Search for the cell housing the specified text and yield its [X, Y] center coordinate. 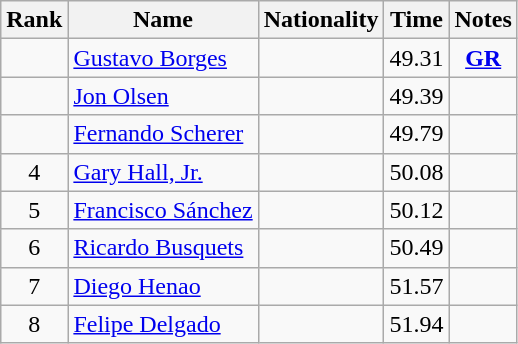
49.31 [416, 58]
Gustavo Borges [163, 58]
Notes [483, 20]
Name [163, 20]
7 [34, 286]
Rank [34, 20]
49.79 [416, 134]
50.49 [416, 248]
Jon Olsen [163, 96]
GR [483, 58]
Nationality [321, 20]
6 [34, 248]
49.39 [416, 96]
5 [34, 210]
Diego Henao [163, 286]
4 [34, 172]
Time [416, 20]
Gary Hall, Jr. [163, 172]
Fernando Scherer [163, 134]
51.57 [416, 286]
51.94 [416, 324]
8 [34, 324]
Francisco Sánchez [163, 210]
Ricardo Busquets [163, 248]
Felipe Delgado [163, 324]
50.08 [416, 172]
50.12 [416, 210]
